Detect which cell encompasses the target text, then output its (X, Y) center coordinate. 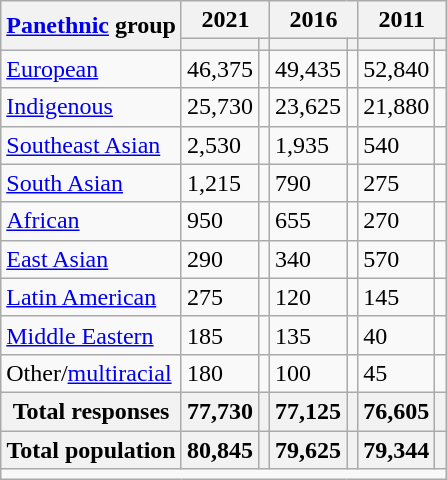
180 (220, 373)
2,530 (220, 145)
Latin American (92, 297)
2011 (402, 20)
100 (308, 373)
Southeast Asian (92, 145)
46,375 (220, 69)
European (92, 69)
21,880 (396, 107)
2021 (225, 20)
76,605 (396, 411)
950 (220, 221)
79,344 (396, 449)
Total responses (92, 411)
290 (220, 259)
79,625 (308, 449)
Indigenous (92, 107)
135 (308, 335)
23,625 (308, 107)
Other/multiracial (92, 373)
25,730 (220, 107)
45 (396, 373)
80,845 (220, 449)
40 (396, 335)
African (92, 221)
145 (396, 297)
49,435 (308, 69)
South Asian (92, 183)
1,935 (308, 145)
340 (308, 259)
Panethnic group (92, 26)
77,125 (308, 411)
2016 (314, 20)
77,730 (220, 411)
120 (308, 297)
570 (396, 259)
540 (396, 145)
185 (220, 335)
1,215 (220, 183)
790 (308, 183)
Middle Eastern (92, 335)
East Asian (92, 259)
52,840 (396, 69)
270 (396, 221)
Total population (92, 449)
655 (308, 221)
